Return the (X, Y) coordinate for the center point of the cell that contains the specified text.  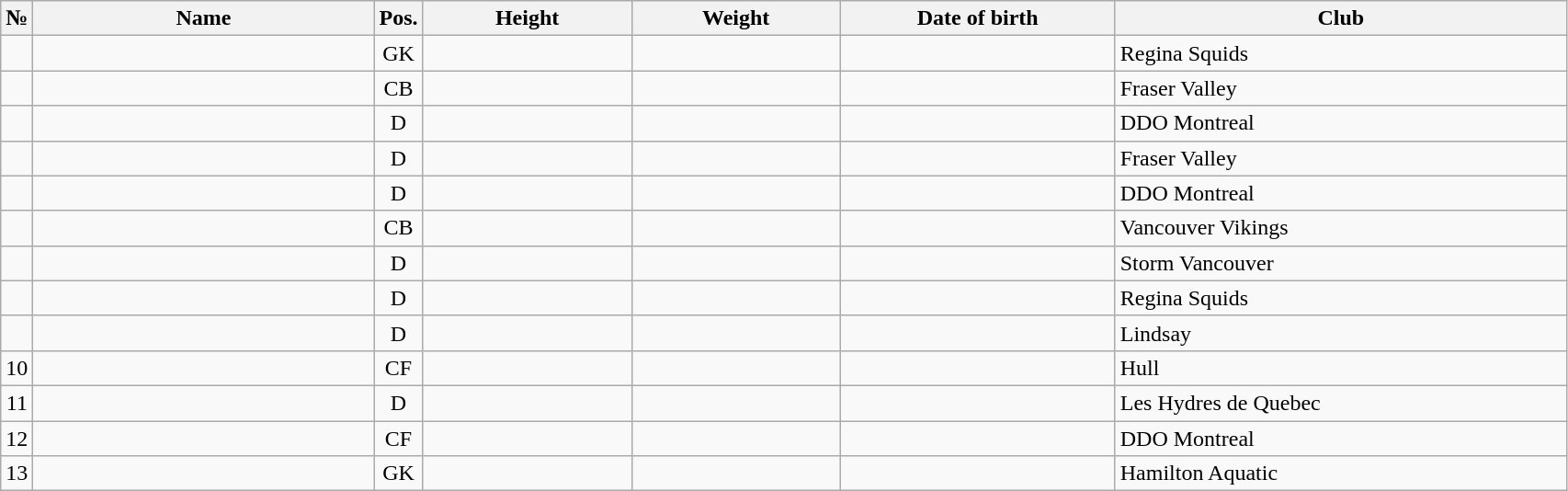
Pos. (399, 18)
11 (17, 403)
Height (528, 18)
Les Hydres de Quebec (1340, 403)
№ (17, 18)
Weight (735, 18)
13 (17, 474)
Name (204, 18)
Club (1340, 18)
Date of birth (978, 18)
10 (17, 368)
Storm Vancouver (1340, 263)
Hull (1340, 368)
Lindsay (1340, 333)
12 (17, 439)
Hamilton Aquatic (1340, 474)
Vancouver Vikings (1340, 228)
